Return the (X, Y) coordinate for the center point of the cell that contains the specified text.  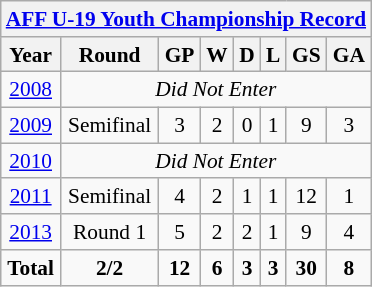
30 (306, 268)
L (273, 55)
2010 (31, 161)
Round (110, 55)
GA (349, 55)
GP (180, 55)
AFF U-19 Youth Championship Record (186, 19)
Total (31, 268)
2011 (31, 197)
0 (248, 126)
2/2 (110, 268)
D (248, 55)
GS (306, 55)
W (218, 55)
Year (31, 55)
6 (218, 268)
Round 1 (110, 232)
5 (180, 232)
2008 (31, 90)
2013 (31, 232)
8 (349, 268)
2009 (31, 126)
